Return the (x, y) coordinate for the center point of the cell that contains the specified text.  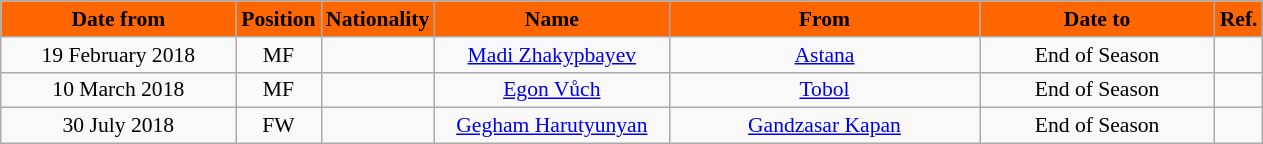
Astana (824, 55)
Egon Vůch (552, 90)
Tobol (824, 90)
Madi Zhakypbayev (552, 55)
Name (552, 19)
Nationality (378, 19)
FW (278, 126)
Position (278, 19)
Ref. (1239, 19)
30 July 2018 (118, 126)
Date from (118, 19)
From (824, 19)
10 March 2018 (118, 90)
Date to (1098, 19)
19 February 2018 (118, 55)
Gegham Harutyunyan (552, 126)
Gandzasar Kapan (824, 126)
